Pinpoint the cell where the given text exists, returning its [X, Y] midpoint coordinate. 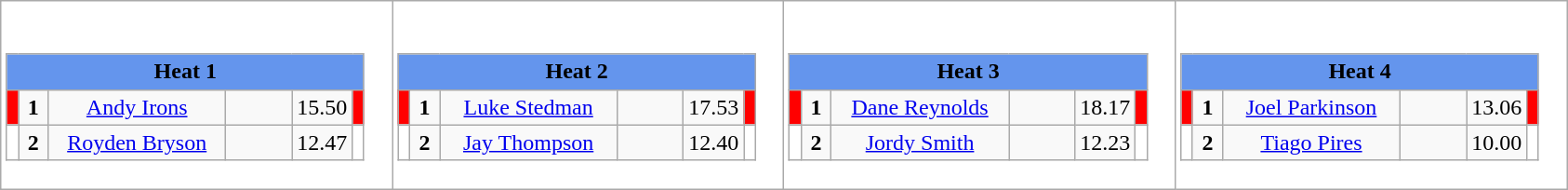
Luke Stedman [528, 107]
Royden Bryson [138, 142]
Tiago Pires [1311, 142]
13.06 [1497, 107]
Joel Parkinson [1311, 107]
Heat 3 [968, 72]
Heat 2 [577, 72]
Heat 1 [185, 72]
12.47 [322, 142]
Andy Irons [138, 107]
18.17 [1105, 107]
Jay Thompson [528, 142]
Heat 4 1 Joel Parkinson 13.06 2 Tiago Pires 10.00 [1371, 95]
Heat 3 1 Dane Reynolds 18.17 2 Jordy Smith 12.23 [980, 95]
12.23 [1105, 142]
Heat 1 1 Andy Irons 15.50 2 Royden Bryson 12.47 [197, 95]
Jordy Smith [921, 142]
Heat 4 [1360, 72]
15.50 [322, 107]
17.53 [714, 107]
10.00 [1497, 142]
Heat 2 1 Luke Stedman 17.53 2 Jay Thompson 12.40 [588, 95]
12.40 [714, 142]
Dane Reynolds [921, 107]
